Locate the cell with the specified text and output its [x, y] center coordinate. 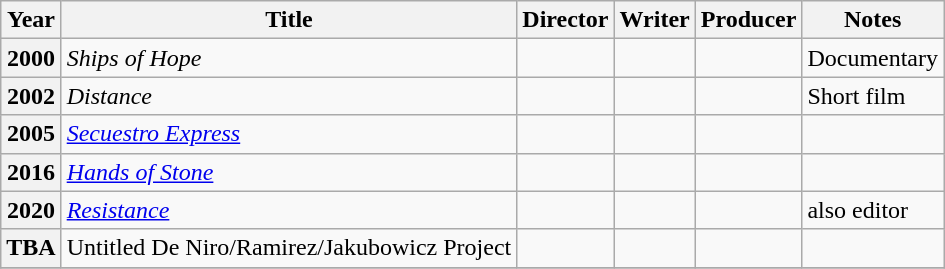
also editor [873, 210]
Distance [289, 96]
2002 [31, 96]
Ships of Hope [289, 58]
Title [289, 20]
Producer [748, 20]
Short film [873, 96]
Documentary [873, 58]
Writer [654, 20]
Notes [873, 20]
Year [31, 20]
2020 [31, 210]
2016 [31, 172]
Director [566, 20]
Resistance [289, 210]
TBA [31, 248]
2005 [31, 134]
Untitled De Niro/Ramirez/Jakubowicz Project [289, 248]
Secuestro Express [289, 134]
Hands of Stone [289, 172]
2000 [31, 58]
